Pinpoint the cell where the given text exists, returning its (X, Y) midpoint coordinate. 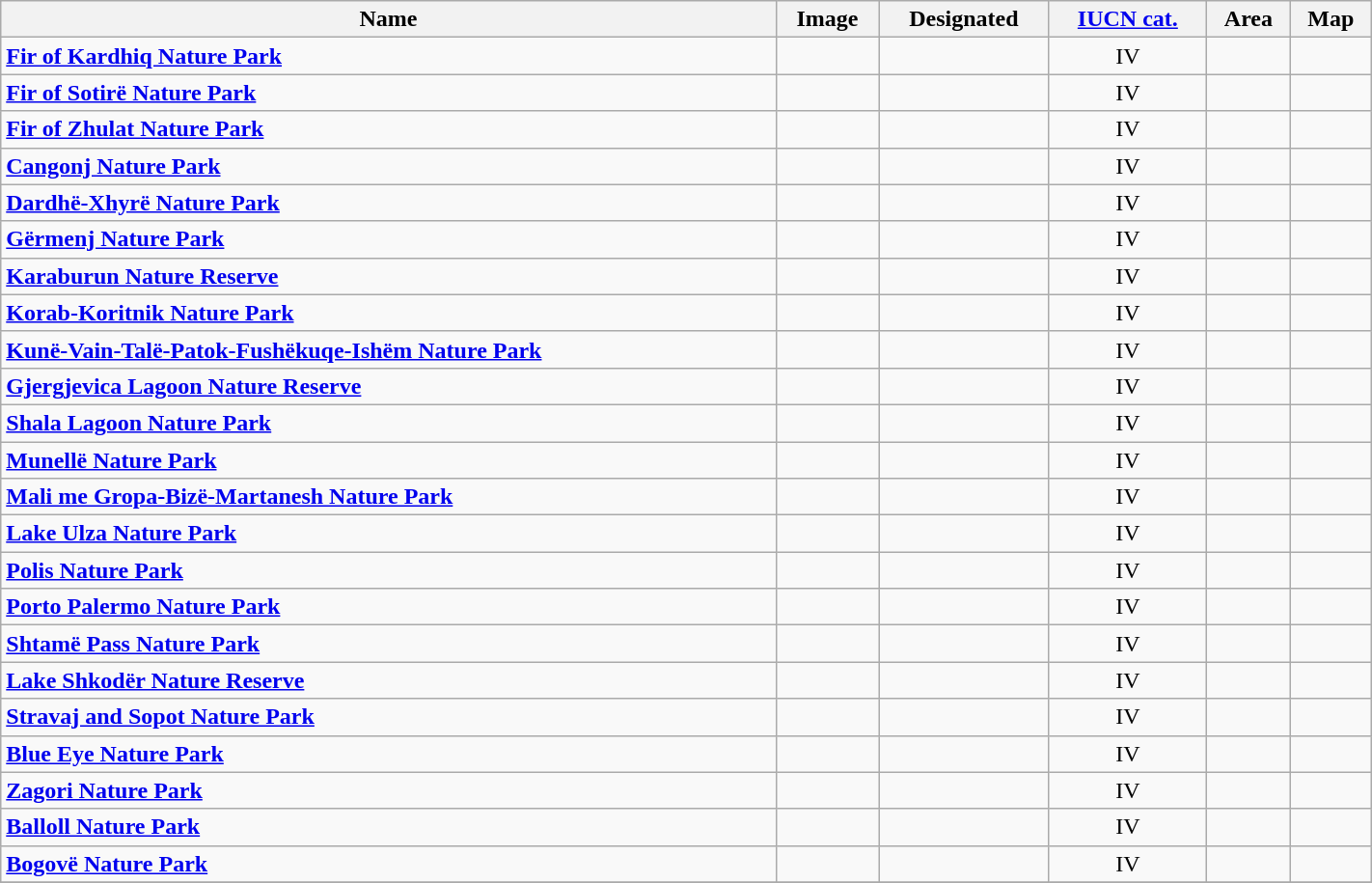
Shtamë Pass Nature Park (388, 644)
Lake Ulza Nature Park (388, 534)
Bogovë Nature Park (388, 864)
Dardhë-Xhyrë Nature Park (388, 203)
Karaburun Nature Reserve (388, 276)
Lake Shkodër Nature Reserve (388, 680)
Zagori Nature Park (388, 790)
Blue Eye Nature Park (388, 754)
Fir of Zhulat Nature Park (388, 129)
Map (1331, 19)
Polis Nature Park (388, 570)
Name (388, 19)
Image (827, 19)
Fir of Kardhiq Nature Park (388, 56)
IUCN cat. (1127, 19)
Stravaj and Sopot Nature Park (388, 717)
Kunë-Vain-Talë-Patok-Fushëkuqe-Ishëm Nature Park (388, 349)
Shala Lagoon Nature Park (388, 423)
Mali me Gropa-Bizë-Martanesh Nature Park (388, 497)
Porto Palermo Nature Park (388, 607)
Area (1249, 19)
Munellë Nature Park (388, 460)
Balloll Nature Park (388, 827)
Gërmenj Nature Park (388, 239)
Fir of Sotirë Nature Park (388, 93)
Gjergjevica Lagoon Nature Reserve (388, 386)
Cangonj Nature Park (388, 166)
Designated (965, 19)
Korab-Koritnik Nature Park (388, 313)
